Detect which cell encompasses the target text, then output its (X, Y) center coordinate. 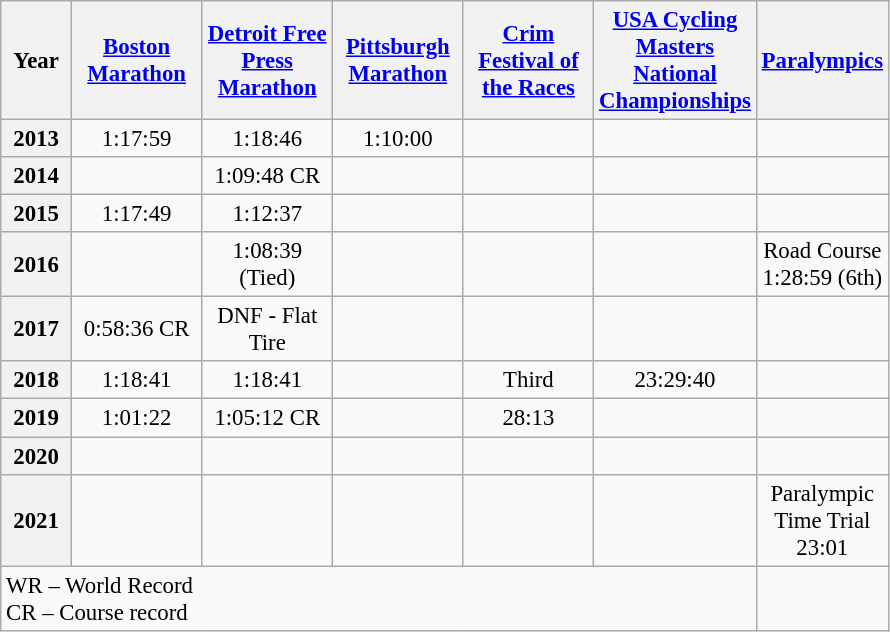
23:29:40 (676, 381)
1:01:22 (136, 418)
28:13 (528, 418)
Year (36, 60)
DNF - Flat Tire (268, 330)
2020 (36, 456)
0:58:36 CR (136, 330)
1:08:39 (Tied) (268, 264)
USA Cycling Masters National Championships (676, 60)
2016 (36, 264)
1:18:46 (268, 139)
2014 (36, 176)
1:17:59 (136, 139)
2013 (36, 139)
Boston Marathon (136, 60)
Third (528, 381)
1:17:49 (136, 214)
2017 (36, 330)
1:10:00 (398, 139)
2019 (36, 418)
WR – World RecordCR – Course record (379, 598)
Detroit Free Press Marathon (268, 60)
1:12:37 (268, 214)
1:05:12 CR (268, 418)
Pittsburgh Marathon (398, 60)
Road Course 1:28:59 (6th) (822, 264)
Paralympic Time Trial 23:01 (822, 520)
Paralympics (822, 60)
1:09:48 CR (268, 176)
2018 (36, 381)
Crim Festival of the Races (528, 60)
2021 (36, 520)
2015 (36, 214)
